Scan for the cell matching the given text and deliver its [x, y] coordinate at center. 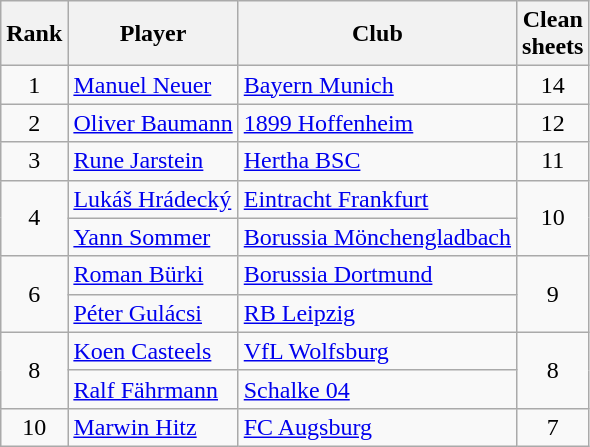
Borussia Mönchengladbach [377, 237]
Yann Sommer [153, 237]
7 [553, 427]
Manuel Neuer [153, 85]
Eintracht Frankfurt [377, 199]
4 [34, 218]
9 [553, 294]
FC Augsburg [377, 427]
Player [153, 34]
Cleansheets [553, 34]
14 [553, 85]
1 [34, 85]
1899 Hoffenheim [377, 123]
Ralf Fährmann [153, 389]
RB Leipzig [377, 313]
12 [553, 123]
Oliver Baumann [153, 123]
Hertha BSC [377, 161]
3 [34, 161]
Club [377, 34]
Schalke 04 [377, 389]
6 [34, 294]
Rune Jarstein [153, 161]
Rank [34, 34]
Koen Casteels [153, 351]
VfL Wolfsburg [377, 351]
Marwin Hitz [153, 427]
2 [34, 123]
Borussia Dortmund [377, 275]
Lukáš Hrádecký [153, 199]
11 [553, 161]
Roman Bürki [153, 275]
Bayern Munich [377, 85]
Péter Gulácsi [153, 313]
